For the text-containing cell, return its midpoint in [x, y] coordinate format. 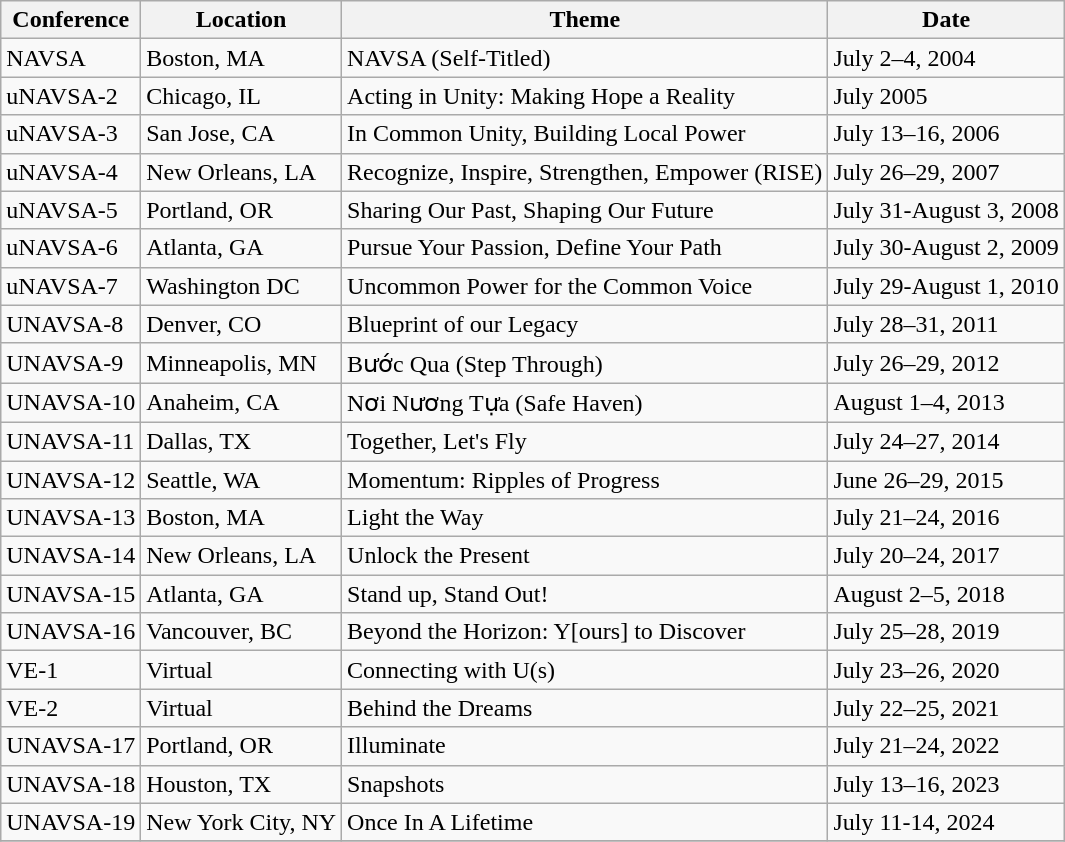
Denver, CO [242, 324]
July 31-August 3, 2008 [946, 210]
Blueprint of our Legacy [585, 324]
UNAVSA-13 [71, 518]
VE-1 [71, 670]
Theme [585, 20]
August 1–4, 2013 [946, 403]
Bước Qua (Step Through) [585, 363]
Vancouver, BC [242, 632]
uNAVSA-5 [71, 210]
NAVSA (Self-Titled) [585, 58]
UNAVSA-8 [71, 324]
Unlock the Present [585, 556]
uNAVSA-3 [71, 134]
UNAVSA-11 [71, 441]
Acting in Unity: Making Hope a Reality [585, 96]
July 26–29, 2012 [946, 363]
In Common Unity, Building Local Power [585, 134]
July 2005 [946, 96]
Washington DC [242, 286]
August 2–5, 2018 [946, 594]
Dallas, TX [242, 441]
Once In A Lifetime [585, 822]
New York City, NY [242, 822]
Together, Let's Fly [585, 441]
July 23–26, 2020 [946, 670]
UNAVSA-17 [71, 746]
uNAVSA-7 [71, 286]
Recognize, Inspire, Strengthen, Empower (RISE) [585, 172]
Conference [71, 20]
UNAVSA-15 [71, 594]
uNAVSA-6 [71, 248]
Light the Way [585, 518]
July 29-August 1, 2010 [946, 286]
July 21–24, 2022 [946, 746]
Momentum: Ripples of Progress [585, 479]
Connecting with U(s) [585, 670]
Uncommon Power for the Common Voice [585, 286]
July 11-14, 2024 [946, 822]
VE-2 [71, 708]
UNAVSA-12 [71, 479]
Houston, TX [242, 784]
Date [946, 20]
Location [242, 20]
July 26–29, 2007 [946, 172]
UNAVSA-16 [71, 632]
uNAVSA-2 [71, 96]
Anaheim, CA [242, 403]
July 2–4, 2004 [946, 58]
July 21–24, 2016 [946, 518]
Behind the Dreams [585, 708]
July 20–24, 2017 [946, 556]
Beyond the Horizon: Y[ours] to Discover [585, 632]
Stand up, Stand Out! [585, 594]
Snapshots [585, 784]
UNAVSA-18 [71, 784]
June 26–29, 2015 [946, 479]
UNAVSA-10 [71, 403]
uNAVSA-4 [71, 172]
July 13–16, 2023 [946, 784]
UNAVSA-19 [71, 822]
Seattle, WA [242, 479]
July 13–16, 2006 [946, 134]
Nơi Nương Tựa (Safe Haven) [585, 403]
July 30-August 2, 2009 [946, 248]
UNAVSA-9 [71, 363]
San Jose, CA [242, 134]
Illuminate [585, 746]
Sharing Our Past, Shaping Our Future [585, 210]
UNAVSA-14 [71, 556]
Pursue Your Passion, Define Your Path [585, 248]
July 22–25, 2021 [946, 708]
Minneapolis, MN [242, 363]
July 24–27, 2014 [946, 441]
NAVSA [71, 58]
July 28–31, 2011 [946, 324]
Chicago, IL [242, 96]
July 25–28, 2019 [946, 632]
